Detect which cell encompasses the target text, then output its (X, Y) center coordinate. 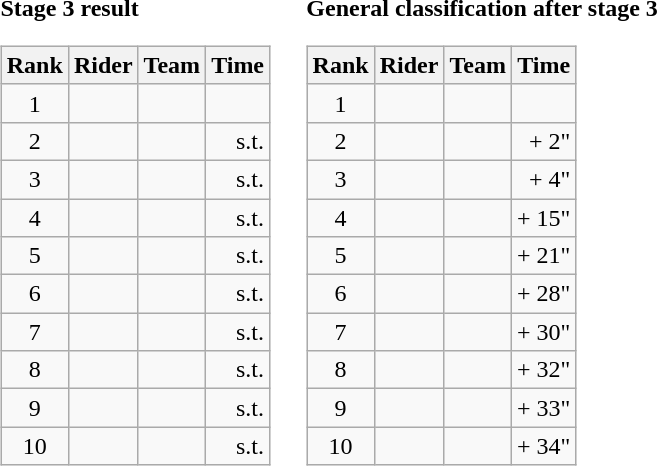
+ 33" (543, 408)
+ 2" (543, 141)
+ 30" (543, 332)
+ 32" (543, 370)
+ 15" (543, 217)
+ 28" (543, 294)
+ 21" (543, 256)
+ 34" (543, 446)
+ 4" (543, 179)
